Determine the [X, Y] coordinate at the center of the cell enclosing the given text.  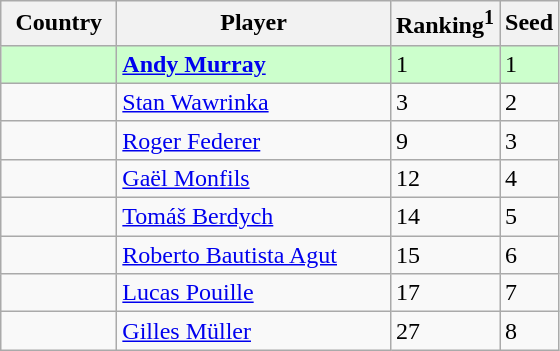
7 [530, 293]
Country [59, 24]
Player [254, 24]
Roberto Bautista Agut [254, 255]
Gaël Monfils [254, 178]
4 [530, 178]
27 [444, 331]
Stan Wawrinka [254, 102]
Andy Murray [254, 64]
9 [444, 140]
Roger Federer [254, 140]
8 [530, 331]
Tomáš Berdych [254, 217]
17 [444, 293]
14 [444, 217]
Gilles Müller [254, 331]
12 [444, 178]
6 [530, 255]
Seed [530, 24]
5 [530, 217]
Lucas Pouille [254, 293]
2 [530, 102]
15 [444, 255]
Ranking1 [444, 24]
